From the cell containing the given text, extract its center point as (x, y) coordinate. 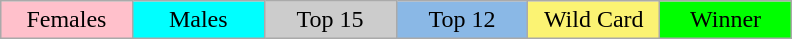
Females (66, 20)
Males (198, 20)
Top 12 (462, 20)
Wild Card (594, 20)
Top 15 (330, 20)
Winner (726, 20)
